Scan for the cell matching the given text and deliver its [x, y] coordinate at center. 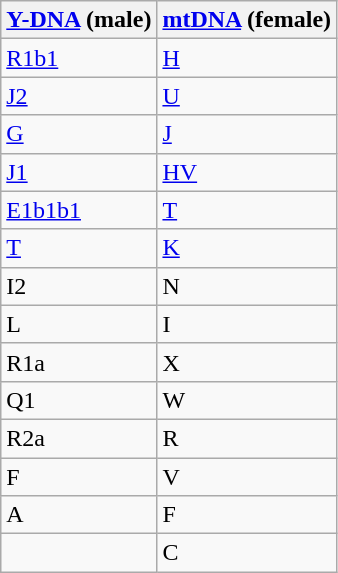
A [79, 515]
HV [247, 172]
W [247, 400]
I2 [79, 286]
H [247, 58]
Q1 [79, 400]
U [247, 96]
K [247, 248]
J [247, 134]
E1b1b1 [79, 210]
R [247, 438]
V [247, 477]
J1 [79, 172]
R2a [79, 438]
N [247, 286]
I [247, 324]
R1a [79, 362]
X [247, 362]
J2 [79, 96]
G [79, 134]
Y-DNA (male) [79, 20]
R1b1 [79, 58]
L [79, 324]
C [247, 553]
mtDNA (female) [247, 20]
